Return the (x, y) coordinate for the center point of the cell that contains the specified text.  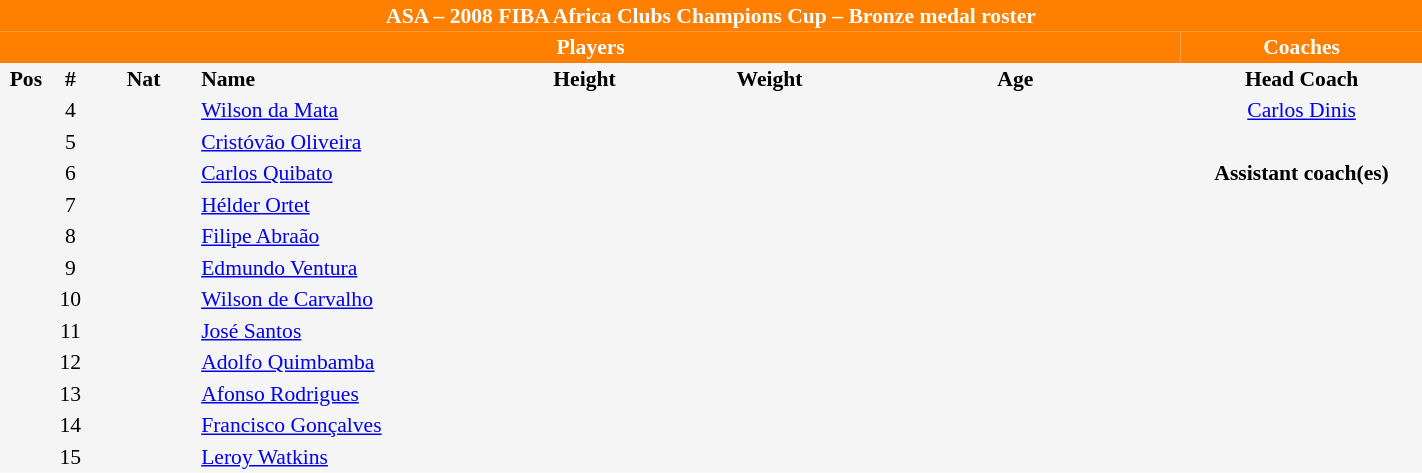
6 (70, 174)
Height (584, 79)
Weight (770, 79)
5 (70, 142)
Carlos Quibato (338, 174)
Age (1015, 79)
13 (70, 394)
Name (338, 79)
8 (70, 236)
9 (70, 268)
10 (70, 300)
Wilson de Carvalho (338, 300)
# (70, 79)
12 (70, 362)
Head Coach (1302, 79)
Players (590, 48)
4 (70, 110)
11 (70, 331)
7 (70, 205)
ASA – 2008 FIBA Africa Clubs Champions Cup – Bronze medal roster (711, 16)
José Santos (338, 331)
Cristóvão Oliveira (338, 142)
Edmundo Ventura (338, 268)
Pos (26, 79)
14 (70, 426)
Francisco Gonçalves (338, 426)
15 (70, 457)
Assistant coach(es) (1302, 174)
Adolfo Quimbamba (338, 362)
Leroy Watkins (338, 457)
Wilson da Mata (338, 110)
Nat (144, 79)
Afonso Rodrigues (338, 394)
Filipe Abraão (338, 236)
Hélder Ortet (338, 205)
Coaches (1302, 48)
Carlos Dinis (1302, 110)
